Output the (x, y) coordinate of the center of the cell containing the given text.  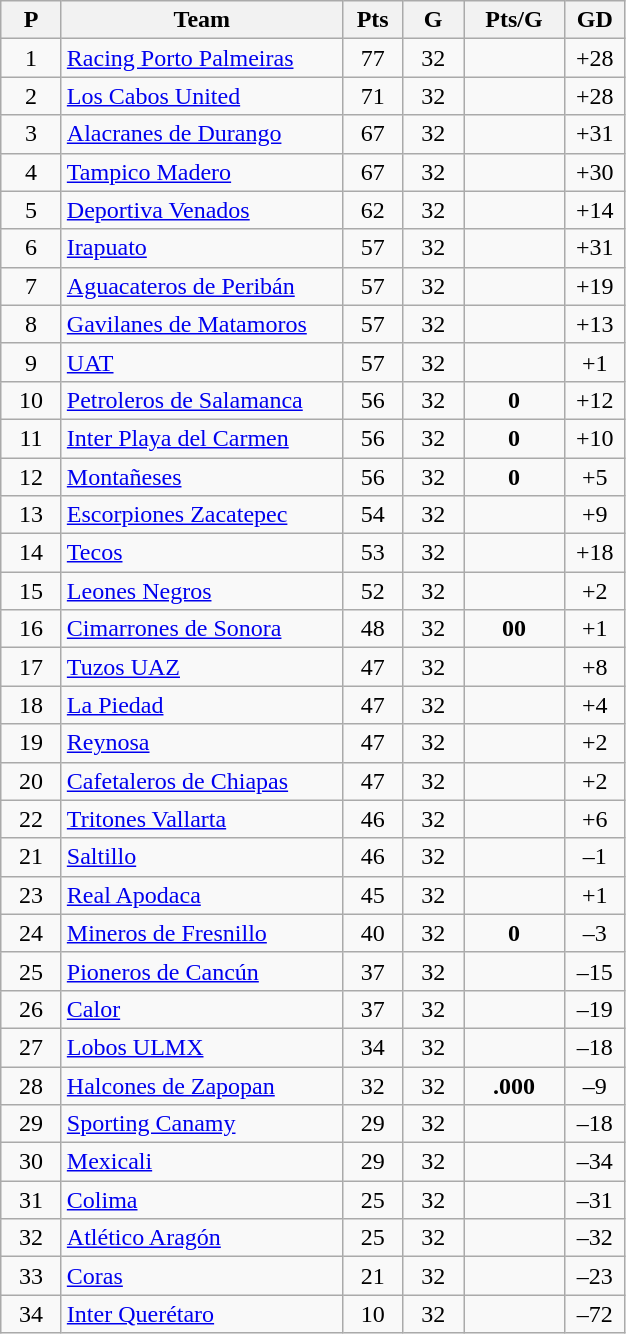
53 (372, 553)
Team (202, 20)
+30 (596, 172)
48 (372, 629)
62 (372, 210)
–32 (596, 1238)
+18 (596, 553)
12 (32, 477)
.000 (514, 1085)
11 (32, 438)
22 (32, 819)
Montañeses (202, 477)
P (32, 20)
15 (32, 591)
–31 (596, 1200)
Aguacateros de Peribán (202, 286)
Pioneros de Cancún (202, 971)
UAT (202, 362)
8 (32, 324)
Escorpiones Zacatepec (202, 515)
–9 (596, 1085)
Los Cabos United (202, 96)
Tecos (202, 553)
+19 (596, 286)
–19 (596, 1009)
20 (32, 781)
Calor (202, 1009)
6 (32, 248)
Sporting Canamy (202, 1124)
Inter Playa del Carmen (202, 438)
Tritones Vallarta (202, 819)
–34 (596, 1162)
Inter Querétaro (202, 1314)
31 (32, 1200)
–1 (596, 857)
1 (32, 58)
30 (32, 1162)
La Piedad (202, 705)
77 (372, 58)
33 (32, 1276)
24 (32, 933)
00 (514, 629)
Mineros de Fresnillo (202, 933)
Mexicali (202, 1162)
Alacranes de Durango (202, 134)
Saltillo (202, 857)
28 (32, 1085)
Cimarrones de Sonora (202, 629)
19 (32, 743)
G (434, 20)
27 (32, 1047)
Tampico Madero (202, 172)
Cafetaleros de Chiapas (202, 781)
5 (32, 210)
+13 (596, 324)
14 (32, 553)
7 (32, 286)
Leones Negros (202, 591)
52 (372, 591)
Colima (202, 1200)
23 (32, 895)
Pts (372, 20)
Atlético Aragón (202, 1238)
Racing Porto Palmeiras (202, 58)
16 (32, 629)
Petroleros de Salamanca (202, 400)
Irapuato (202, 248)
+12 (596, 400)
+9 (596, 515)
+8 (596, 667)
54 (372, 515)
GD (596, 20)
Real Apodaca (202, 895)
+14 (596, 210)
Pts/G (514, 20)
+10 (596, 438)
Lobos ULMX (202, 1047)
Halcones de Zapopan (202, 1085)
–72 (596, 1314)
Coras (202, 1276)
26 (32, 1009)
+6 (596, 819)
+4 (596, 705)
–3 (596, 933)
13 (32, 515)
40 (372, 933)
17 (32, 667)
2 (32, 96)
Tuzos UAZ (202, 667)
Gavilanes de Matamoros (202, 324)
+5 (596, 477)
Deportiva Venados (202, 210)
3 (32, 134)
71 (372, 96)
18 (32, 705)
9 (32, 362)
–15 (596, 971)
4 (32, 172)
Reynosa (202, 743)
–23 (596, 1276)
45 (372, 895)
